Search for the cell housing the specified text and yield its (X, Y) center coordinate. 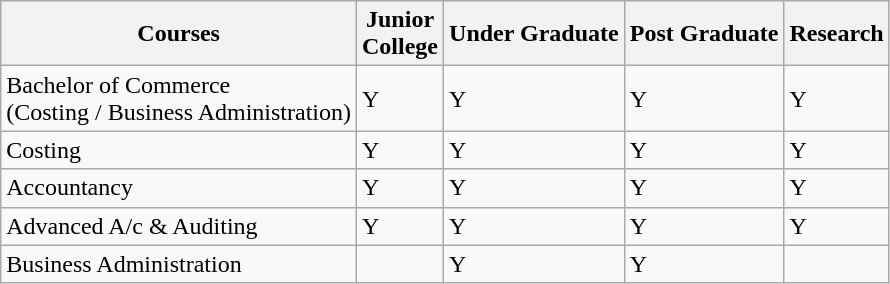
JuniorCollege (400, 34)
Under Graduate (534, 34)
Accountancy (179, 188)
Post Graduate (704, 34)
Research (836, 34)
Business Administration (179, 264)
Advanced A/c & Auditing (179, 226)
Costing (179, 150)
Bachelor of Commerce(Costing / Business Administration) (179, 98)
Courses (179, 34)
